Return (x, y) of the center of cell containing provided text 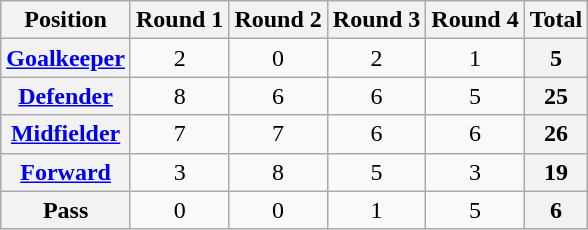
Total (556, 20)
26 (556, 134)
19 (556, 172)
Midfielder (66, 134)
Forward (66, 172)
Pass (66, 210)
Round 3 (376, 20)
Defender (66, 96)
Position (66, 20)
Round 4 (475, 20)
Round 1 (179, 20)
Goalkeeper (66, 58)
Round 2 (278, 20)
25 (556, 96)
